Determine the [x, y] coordinate at the center of the cell enclosing the given text.  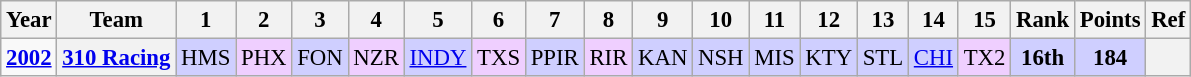
Rank [1043, 20]
16th [1043, 58]
8 [608, 20]
14 [934, 20]
Team [116, 20]
10 [721, 20]
NZR [376, 58]
7 [554, 20]
4 [376, 20]
HMS [206, 58]
184 [1110, 58]
KTY [828, 58]
CHI [934, 58]
FON [320, 58]
TX2 [984, 58]
PPIR [554, 58]
2 [264, 20]
Points [1110, 20]
12 [828, 20]
13 [882, 20]
STL [882, 58]
3 [320, 20]
Year [29, 20]
1 [206, 20]
NSH [721, 58]
INDY [438, 58]
KAN [663, 58]
310 Racing [116, 58]
11 [774, 20]
TXS [499, 58]
PHX [264, 58]
2002 [29, 58]
RIR [608, 58]
5 [438, 20]
Ref [1168, 20]
9 [663, 20]
15 [984, 20]
6 [499, 20]
MIS [774, 58]
